From the cell containing the given text, extract its center point as (X, Y) coordinate. 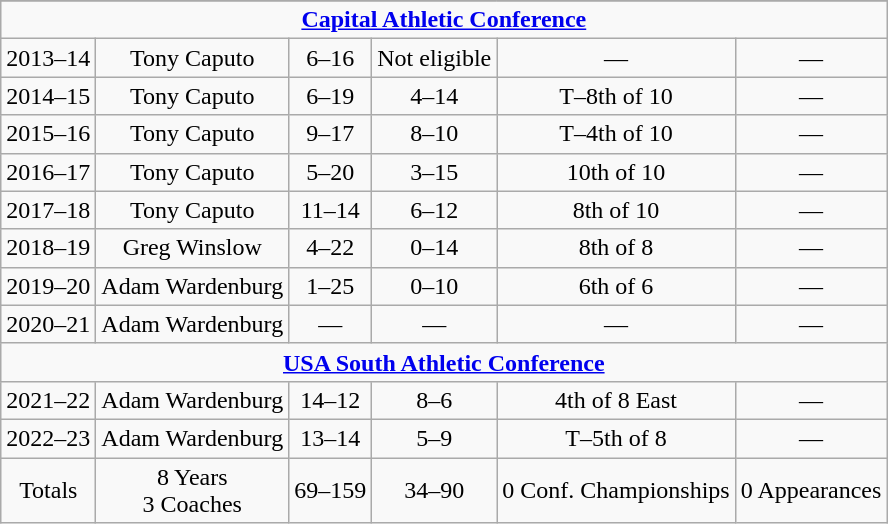
6th of 6 (616, 286)
T–8th of 10 (616, 96)
8–10 (434, 134)
0–14 (434, 248)
8th of 8 (616, 248)
8–6 (434, 400)
1–25 (330, 286)
2014–15 (48, 96)
11–14 (330, 210)
2013–14 (48, 58)
Greg Winslow (192, 248)
2015–16 (48, 134)
6–16 (330, 58)
Capital Athletic Conference (444, 20)
USA South Athletic Conference (444, 362)
13–14 (330, 438)
5–9 (434, 438)
2017–18 (48, 210)
9–17 (330, 134)
10th of 10 (616, 172)
69–159 (330, 490)
4–22 (330, 248)
4th of 8 East (616, 400)
Totals (48, 490)
2019–20 (48, 286)
6–12 (434, 210)
14–12 (330, 400)
0–10 (434, 286)
6–19 (330, 96)
0 Appearances (811, 490)
T–5th of 8 (616, 438)
4–14 (434, 96)
8th of 10 (616, 210)
2016–17 (48, 172)
2018–19 (48, 248)
8 Years3 Coaches (192, 490)
Not eligible (434, 58)
T–4th of 10 (616, 134)
2021–22 (48, 400)
5–20 (330, 172)
3–15 (434, 172)
2022–23 (48, 438)
34–90 (434, 490)
2020–21 (48, 324)
0 Conf. Championships (616, 490)
